From the cell containing the given text, extract its center point as (x, y) coordinate. 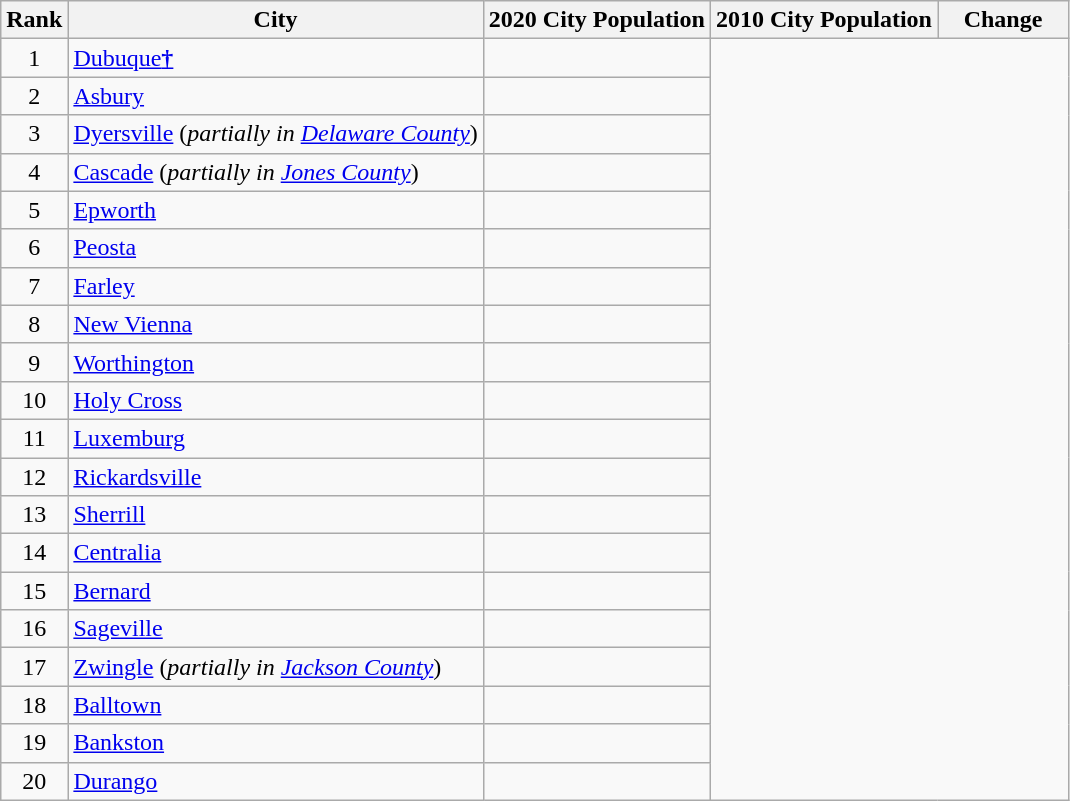
City (276, 20)
5 (34, 210)
8 (34, 324)
12 (34, 477)
20 (34, 781)
15 (34, 591)
13 (34, 515)
17 (34, 667)
Peosta (276, 248)
Durango (276, 781)
Dyersville (partially in Delaware County) (276, 134)
4 (34, 172)
3 (34, 134)
19 (34, 743)
Sherrill (276, 515)
2020 City Population (596, 20)
Sageville (276, 629)
Worthington (276, 362)
Bankston (276, 743)
6 (34, 248)
Luxemburg (276, 438)
Centralia (276, 553)
Farley (276, 286)
14 (34, 553)
7 (34, 286)
Change (1004, 20)
Bernard (276, 591)
Asbury (276, 96)
2010 City Population (824, 20)
9 (34, 362)
Holy Cross (276, 400)
18 (34, 705)
Rickardsville (276, 477)
Epworth (276, 210)
New Vienna (276, 324)
16 (34, 629)
11 (34, 438)
Dubuque† (276, 58)
Balltown (276, 705)
Cascade (partially in Jones County) (276, 172)
2 (34, 96)
Rank (34, 20)
10 (34, 400)
1 (34, 58)
Zwingle (partially in Jackson County) (276, 667)
